Return [x, y] of the center of cell containing provided text 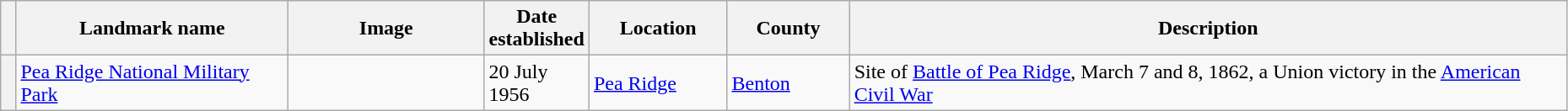
Description [1208, 29]
Landmark name [152, 29]
Benton [788, 82]
Location [658, 29]
20 July 1956 [536, 82]
Pea Ridge [658, 82]
Date established [536, 29]
Site of Battle of Pea Ridge, March 7 and 8, 1862, a Union victory in the American Civil War [1208, 82]
Image [386, 29]
County [788, 29]
Pea Ridge National Military Park [152, 82]
